Find where the given text appears and provide that cell's center as (x, y) coordinate. 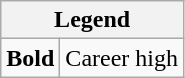
Legend (92, 20)
Bold (30, 58)
Career high (122, 58)
